Provide the [x, y] coordinate of the cell's center where the given text is located.  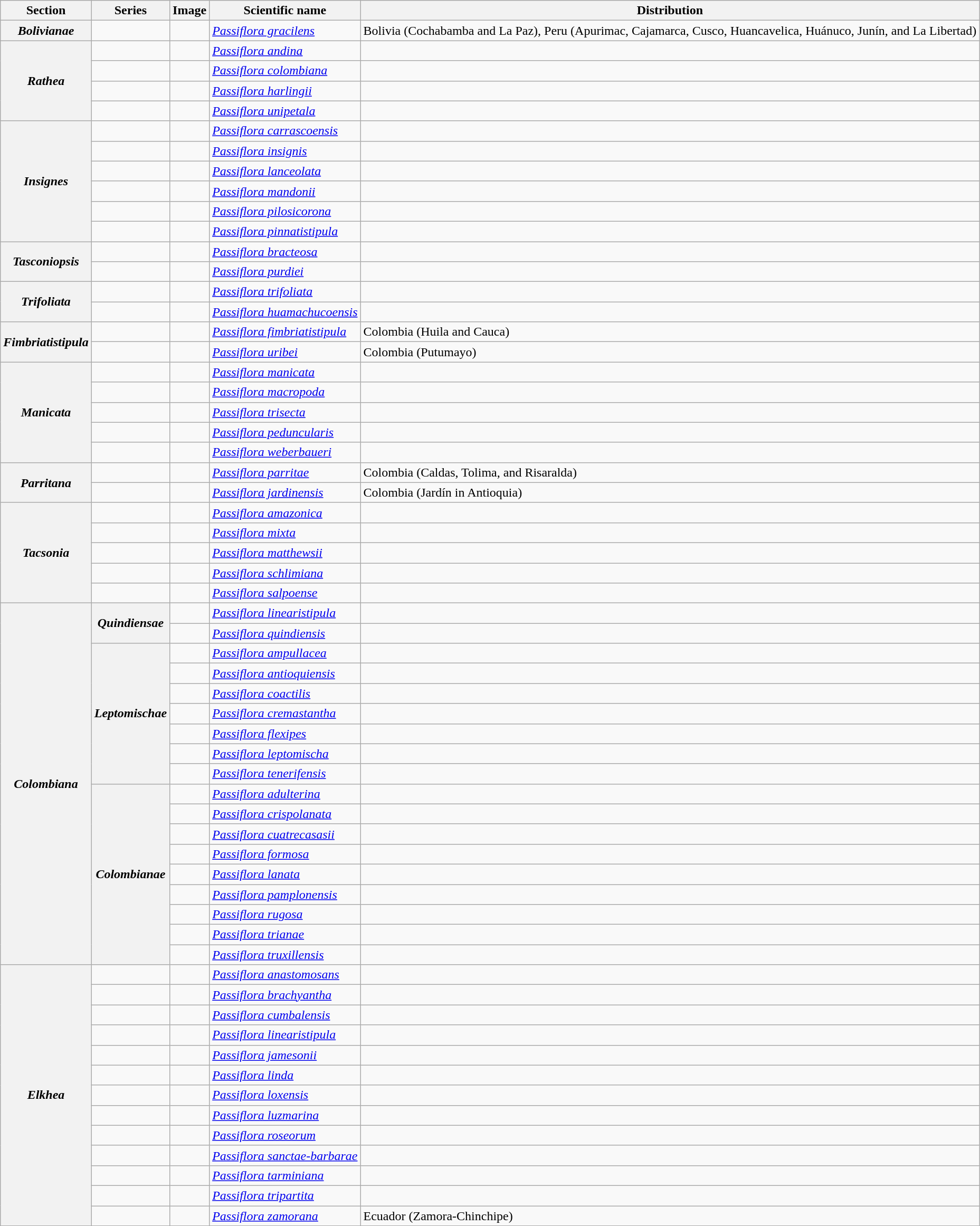
Passiflora trifoliata [285, 292]
Colombia (Huila and Cauca) [670, 332]
Passiflora pinnatistipula [285, 231]
Colombiana [46, 784]
Passiflora purdiei [285, 272]
Passiflora amazonica [285, 512]
Parritana [46, 482]
Ecuador (Zamora-Chinchipe) [670, 1215]
Colombianae [130, 874]
Passiflora pamplonensis [285, 895]
Passiflora luzmarina [285, 1115]
Section [46, 11]
Series [130, 11]
Manicata [46, 412]
Passiflora jardinensis [285, 492]
Bolivianae [46, 31]
Scientific name [285, 11]
Passiflora brachyantha [285, 995]
Tasconiopsis [46, 262]
Colombia (Putumayo) [670, 352]
Passiflora harlingii [285, 91]
Passiflora weberbaueri [285, 452]
Passiflora cremastantha [285, 714]
Passiflora salpoense [285, 593]
Passiflora leptomischa [285, 754]
Fimbriatistipula [46, 342]
Passiflora anastomosans [285, 975]
Passiflora schlimiana [285, 573]
Quindiensae [130, 623]
Passiflora macropoda [285, 392]
Colombia (Jardín in Antioquia) [670, 492]
Passiflora lanceolata [285, 171]
Passiflora uribei [285, 352]
Passiflora gracilens [285, 31]
Distribution [670, 11]
Passiflora andina [285, 51]
Passiflora manicata [285, 372]
Rathea [46, 81]
Passiflora flexipes [285, 734]
Passiflora antioquiensis [285, 673]
Bolivia (Cochabamba and La Paz), Peru (Apurimac, Cajamarca, Cusco, Huancavelica, Huánuco, Junín, and La Libertad) [670, 31]
Passiflora loxensis [285, 1095]
Trifoliata [46, 302]
Passiflora carrascoensis [285, 131]
Passiflora truxillensis [285, 955]
Passiflora trianae [285, 935]
Passiflora quindiensis [285, 633]
Leptomischae [130, 714]
Passiflora zamorana [285, 1215]
Passiflora colombiana [285, 71]
Passiflora linda [285, 1075]
Passiflora cumbalensis [285, 1015]
Passiflora crispolanata [285, 814]
Passiflora sanctae-barbarae [285, 1155]
Passiflora fimbriatistipula [285, 332]
Passiflora bracteosa [285, 252]
Passiflora pilosicorona [285, 211]
Passiflora formosa [285, 854]
Insignes [46, 181]
Passiflora rugosa [285, 915]
Elkhea [46, 1096]
Passiflora cuatrecasasii [285, 834]
Passiflora parritae [285, 472]
Passiflora coactilis [285, 693]
Passiflora tarminiana [285, 1175]
Colombia (Caldas, Tolima, and Risaralda) [670, 472]
Passiflora jamesonii [285, 1055]
Passiflora matthewsii [285, 553]
Passiflora trisecta [285, 412]
Passiflora roseorum [285, 1135]
Tacsonia [46, 553]
Image [190, 11]
Passiflora lanata [285, 874]
Passiflora mandonii [285, 191]
Passiflora mixta [285, 533]
Passiflora unipetala [285, 111]
Passiflora peduncularis [285, 432]
Passiflora tenerifensis [285, 774]
Passiflora adulterina [285, 794]
Passiflora ampullacea [285, 653]
Passiflora tripartita [285, 1195]
Passiflora insignis [285, 151]
Passiflora huamachucoensis [285, 312]
